Provide the (X, Y) coordinate of the cell's center where the given text is located.  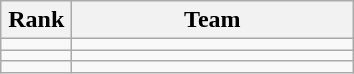
Rank (36, 20)
Team (212, 20)
